Search for the cell housing the specified text and yield its (X, Y) center coordinate. 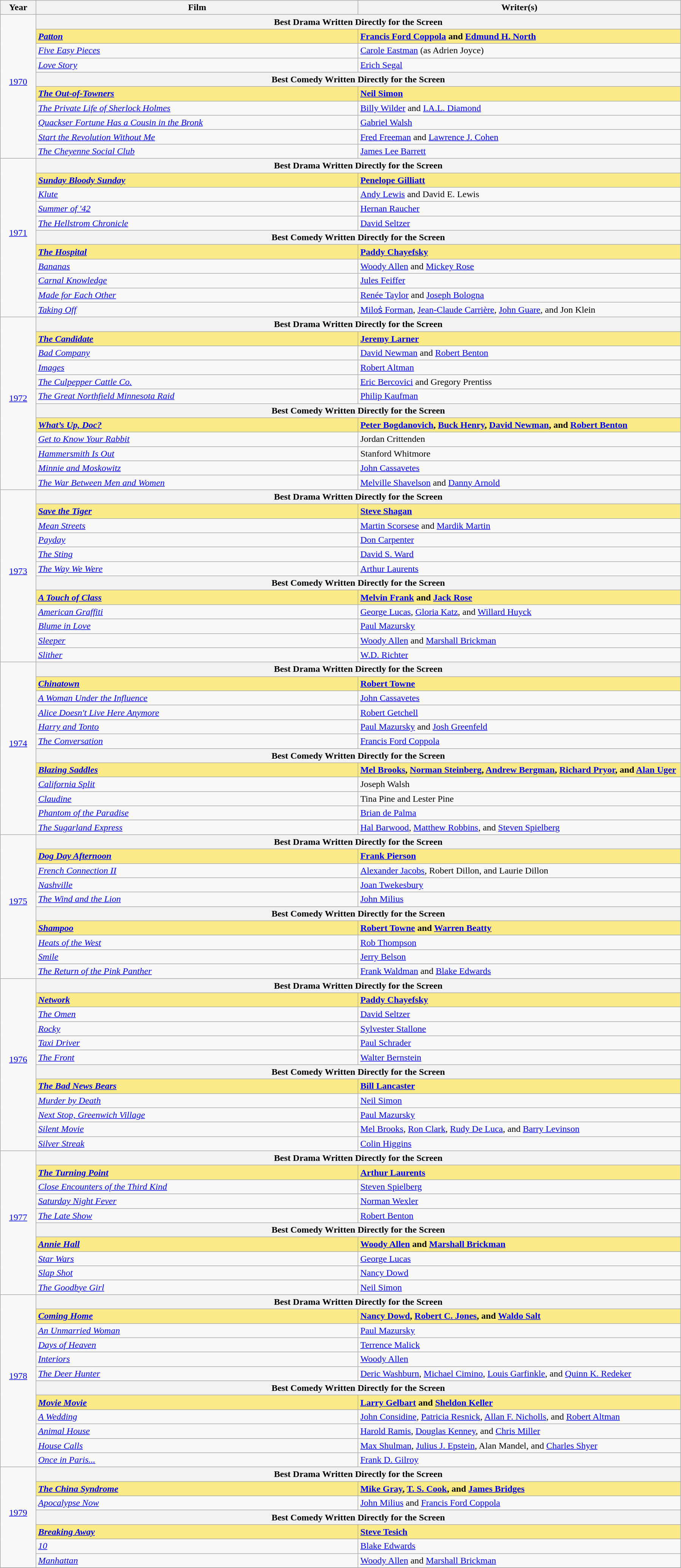
Murder by Death (197, 1100)
The Sugarland Express (197, 827)
1973 (18, 576)
Francis Ford Coppola (519, 741)
Max Shulman, Julius J. Epstein, Alan Mandel, and Charles Shyer (519, 1445)
The Cheyenne Social Club (197, 151)
Taking Off (197, 310)
Mel Brooks, Norman Steinberg, Andrew Bergman, Richard Pryor, and Alan Uger (519, 770)
Tina Pine and Lester Pine (519, 799)
Walter Bernstein (519, 1057)
Blake Edwards (519, 1546)
The Sting (197, 554)
Norman Wexler (519, 1201)
Hal Barwood, Matthew Robbins, and Steven Spielberg (519, 827)
Alice Doesn't Live Here Anymore (197, 712)
Silver Streak (197, 1144)
1976 (18, 1064)
Save the Tiger (197, 511)
Summer of '42 (197, 209)
The Front (197, 1057)
Robert Towne (519, 684)
Rocky (197, 1029)
Claudine (197, 799)
The Goodbye Girl (197, 1287)
1978 (18, 1381)
Sleeper (197, 640)
John Milius (519, 899)
Heats of the West (197, 942)
Smile (197, 957)
Nancy Dowd, Robert C. Jones, and Waldo Salt (519, 1316)
Dog Day Afternoon (197, 856)
Rob Thompson (519, 942)
Erich Segal (519, 65)
Nashville (197, 885)
The China Syndrome (197, 1489)
The Conversation (197, 741)
The Hellstrom Chronicle (197, 223)
Steven Spielberg (519, 1187)
W.D. Richter (519, 655)
Harold Ramis, Douglas Kenney, and Chris Miller (519, 1431)
Network (197, 1000)
Film (197, 8)
Paul Mazursky and Josh Greenfeld (519, 727)
John Considine, Patricia Resnick, Allan F. Nicholls, and Robert Altman (519, 1417)
Colin Higgins (519, 1144)
An Unmarried Woman (197, 1330)
Hammersmith Is Out (197, 454)
Frank Pierson (519, 856)
Peter Bogdanovich, Buck Henry, David Newman, and Robert Benton (519, 425)
Blume in Love (197, 626)
Sylvester Stallone (519, 1029)
Saturday Night Fever (197, 1201)
A Touch of Class (197, 597)
The Deer Hunter (197, 1374)
Joseph Walsh (519, 784)
The Great Northfield Minnesota Raid (197, 396)
The Hospital (197, 252)
The Omen (197, 1014)
Slap Shot (197, 1273)
Jules Feiffer (519, 281)
Chinatown (197, 684)
Writer(s) (519, 8)
Blazing Saddles (197, 770)
Steve Shagan (519, 511)
Jerry Belson (519, 957)
Movie Movie (197, 1402)
Eric Bercovici and Gregory Prentiss (519, 382)
Mike Gray, T. S. Cook, and James Bridges (519, 1489)
Jeremy Larner (519, 339)
Minnie and Moskowitz (197, 468)
The Candidate (197, 339)
Interiors (197, 1359)
The Way We Were (197, 569)
Manhattan (197, 1560)
Silent Movie (197, 1129)
Robert Altman (519, 367)
Woody Allen and Mickey Rose (519, 266)
Get to Know Your Rabbit (197, 439)
A Wedding (197, 1417)
10 (197, 1546)
Andy Lewis and David E. Lewis (519, 194)
Next Stop, Greenwich Village (197, 1115)
Larry Gelbart and Sheldon Keller (519, 1402)
The Turning Point (197, 1172)
Slither (197, 655)
Bad Company (197, 353)
Paul Schrader (519, 1043)
Miloṡ Forman, Jean-Claude Carrière, John Guare, and Jon Klein (519, 310)
Robert Towne and Warren Beatty (519, 928)
Animal House (197, 1431)
1972 (18, 403)
Joan Twekesbury (519, 885)
Klute (197, 194)
Breaking Away (197, 1532)
Taxi Driver (197, 1043)
Close Encounters of the Third Kind (197, 1187)
Robert Getchell (519, 712)
The Out-of-Towners (197, 94)
Bananas (197, 266)
A Woman Under the Influence (197, 698)
Apocalypse Now (197, 1503)
David S. Ward (519, 554)
The Bad News Bears (197, 1086)
The Return of the Pink Panther (197, 971)
Quackser Fortune Has a Cousin in the Bronk (197, 122)
Phantom of the Paradise (197, 813)
Shampoo (197, 928)
James Lee Barrett (519, 151)
Patton (197, 36)
Deric Washburn, Michael Cimino, Louis Garfinkle, and Quinn K. Redeker (519, 1374)
Year (18, 8)
1971 (18, 238)
Carnal Knowledge (197, 281)
Philip Kaufman (519, 396)
French Connection II (197, 870)
Hernan Raucher (519, 209)
California Split (197, 784)
Nancy Dowd (519, 1273)
George Lucas, Gloria Katz, and Willard Huyck (519, 612)
The Private Life of Sherlock Holmes (197, 108)
American Graffiti (197, 612)
Star Wars (197, 1259)
The Late Show (197, 1216)
Steve Tesich (519, 1532)
1977 (18, 1223)
Billy Wilder and I.A.L. Diamond (519, 108)
What’s Up, Doc? (197, 425)
Robert Benton (519, 1216)
House Calls (197, 1445)
Martin Scorsese and Mardik Martin (519, 525)
Coming Home (197, 1316)
Annie Hall (197, 1244)
1975 (18, 906)
Love Story (197, 65)
Melville Shavelson and Danny Arnold (519, 482)
The War Between Men and Women (197, 482)
Gabriel Walsh (519, 122)
Renée Taylor and Joseph Bologna (519, 295)
Fred Freeman and Lawrence J. Cohen (519, 137)
1974 (18, 749)
Sunday Bloody Sunday (197, 180)
Woody Allen (519, 1359)
David Newman and Robert Benton (519, 353)
George Lucas (519, 1259)
Made for Each Other (197, 295)
Images (197, 367)
Penelope Gilliatt (519, 180)
Carole Eastman (as Adrien Joyce) (519, 51)
Francis Ford Coppola and Edmund H. North (519, 36)
John Milius and Francis Ford Coppola (519, 1503)
Brian de Palma (519, 813)
Payday (197, 540)
1970 (18, 87)
Melvin Frank and Jack Rose (519, 597)
The Culpepper Cattle Co. (197, 382)
Frank D. Gilroy (519, 1460)
Days of Heaven (197, 1345)
Frank Waldman and Blake Edwards (519, 971)
Stanford Whitmore (519, 454)
Mean Streets (197, 525)
Mel Brooks, Ron Clark, Rudy De Luca, and Barry Levinson (519, 1129)
Harry and Tonto (197, 727)
The Wind and the Lion (197, 899)
Bill Lancaster (519, 1086)
Terrence Malick (519, 1345)
Don Carpenter (519, 540)
Jordan Crittenden (519, 439)
Alexander Jacobs, Robert Dillon, and Laurie Dillon (519, 870)
1979 (18, 1517)
Start the Revolution Without Me (197, 137)
Five Easy Pieces (197, 51)
Once in Paris... (197, 1460)
